For the text-containing cell, return its midpoint in [x, y] coordinate format. 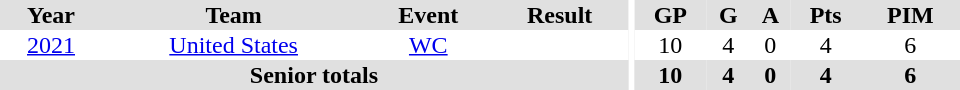
Year [51, 15]
2021 [51, 45]
Team [234, 15]
Result [560, 15]
Senior totals [314, 75]
Event [428, 15]
G [728, 15]
WC [428, 45]
PIM [910, 15]
GP [670, 15]
Pts [826, 15]
A [770, 15]
United States [234, 45]
